Extract the (x, y) coordinate from the center of the cell holding the provided text.  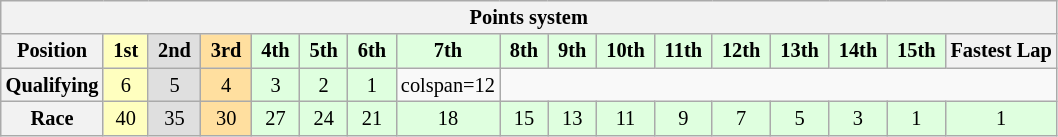
11 (625, 118)
8th (524, 51)
1st (126, 51)
10th (625, 51)
13th (799, 51)
7th (448, 51)
12th (741, 51)
7 (741, 118)
2 (324, 85)
colspan=12 (448, 85)
40 (126, 118)
9th (572, 51)
15th (916, 51)
27 (275, 118)
Position (52, 51)
Race (52, 118)
Fastest Lap (1002, 51)
11th (684, 51)
Qualifying (52, 85)
6th (372, 51)
9 (684, 118)
15 (524, 118)
18 (448, 118)
21 (372, 118)
13 (572, 118)
14th (858, 51)
6 (126, 85)
24 (324, 118)
30 (226, 118)
4th (275, 51)
2nd (174, 51)
35 (174, 118)
4 (226, 85)
Points system (529, 17)
5th (324, 51)
3rd (226, 51)
